For the text-containing cell, return its midpoint in (x, y) coordinate format. 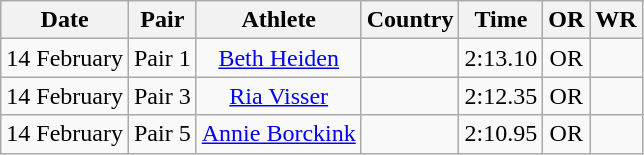
Pair (162, 20)
2:13.10 (501, 58)
Time (501, 20)
2:12.35 (501, 96)
Beth Heiden (278, 58)
Ria Visser (278, 96)
Country (410, 20)
Pair 1 (162, 58)
WR (616, 20)
Athlete (278, 20)
Pair 3 (162, 96)
Date (65, 20)
Annie Borckink (278, 134)
2:10.95 (501, 134)
Pair 5 (162, 134)
